Capture the cell that displays the provided text and extract its (X, Y) central coordinate. 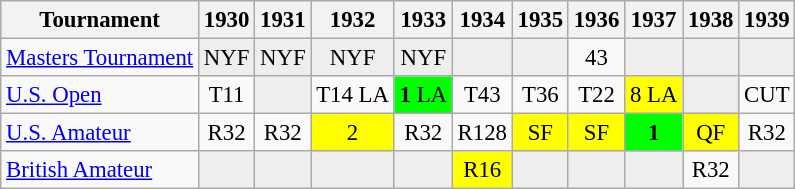
1938 (711, 20)
T22 (596, 95)
T14 LA (352, 95)
R16 (482, 170)
Tournament (100, 20)
T43 (482, 95)
1931 (283, 20)
1 LA (423, 95)
8 LA (654, 95)
1937 (654, 20)
U.S. Amateur (100, 133)
1 (654, 133)
T11 (227, 95)
QF (711, 133)
British Amateur (100, 170)
1930 (227, 20)
1934 (482, 20)
R128 (482, 133)
Masters Tournament (100, 58)
2 (352, 133)
1933 (423, 20)
1936 (596, 20)
U.S. Open (100, 95)
43 (596, 58)
1939 (767, 20)
CUT (767, 95)
1932 (352, 20)
T36 (540, 95)
1935 (540, 20)
